Return [X, Y] of the center of cell containing provided text 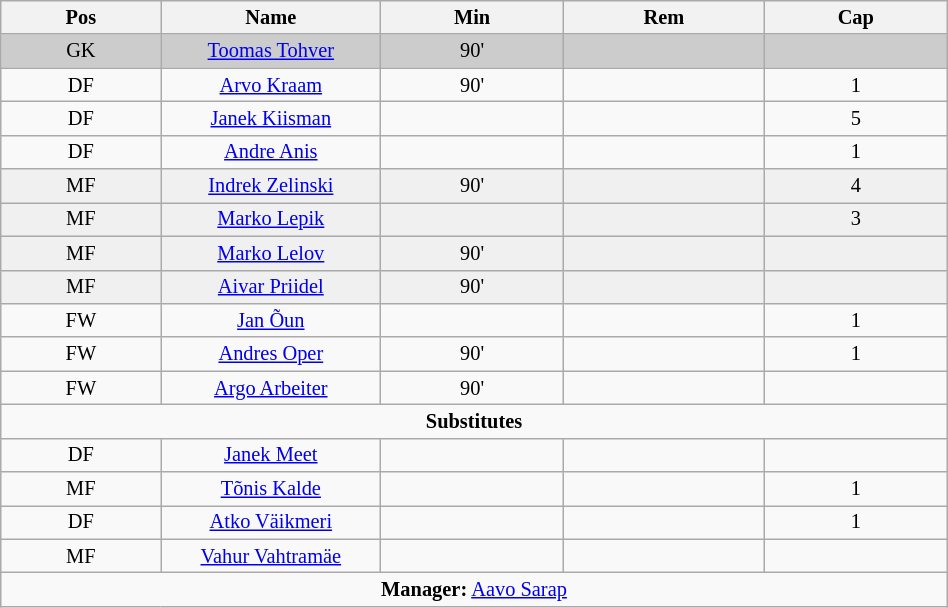
Argo Arbeiter [271, 388]
Andre Anis [271, 152]
Cap [856, 17]
GK [81, 51]
Rem [664, 17]
Name [271, 17]
Marko Lepik [271, 219]
Atko Väikmeri [271, 522]
Aivar Priidel [271, 287]
Vahur Vahtramäe [271, 556]
Andres Oper [271, 354]
Indrek Zelinski [271, 186]
Janek Kiisman [271, 118]
Jan Õun [271, 320]
Tõnis Kalde [271, 489]
5 [856, 118]
Arvo Kraam [271, 85]
Janek Meet [271, 455]
Marko Lelov [271, 253]
3 [856, 219]
Pos [81, 17]
4 [856, 186]
Manager: Aavo Sarap [474, 589]
Substitutes [474, 421]
Toomas Tohver [271, 51]
Min [472, 17]
